Return the (x, y) coordinate for the center point of the cell that contains the specified text.  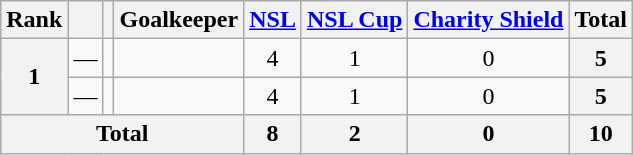
NSL (273, 20)
Rank (34, 20)
10 (601, 134)
8 (273, 134)
2 (354, 134)
NSL Cup (354, 20)
Goalkeeper (179, 20)
Charity Shield (488, 20)
